Extract the (X, Y) coordinate from the center of the cell holding the provided text.  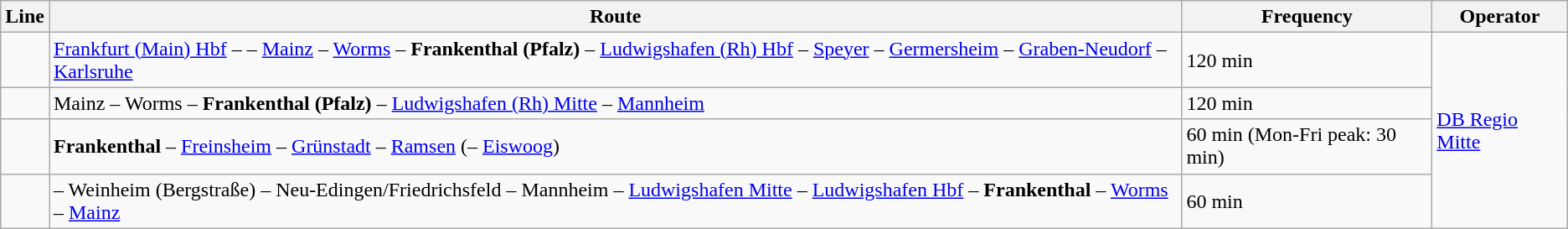
– Weinheim (Bergstraße) – Neu-Edingen/Friedrichsfeld – Mannheim – Ludwigshafen Mitte – Ludwigshafen Hbf – Frankenthal – Worms – Mainz (615, 201)
Operator (1499, 17)
60 min (Mon-Fri peak: 30 min) (1307, 146)
Route (615, 17)
60 min (1307, 201)
Frankenthal – Freinsheim – Grünstadt – Ramsen (– Eiswoog) (615, 146)
DB Regio Mitte (1499, 131)
Frequency (1307, 17)
Line (25, 17)
Frankfurt (Main) Hbf – – Mainz – Worms – Frankenthal (Pfalz) – Ludwigshafen (Rh) Hbf – Speyer – Germersheim – Graben-Neudorf – Karlsruhe (615, 60)
Mainz – Worms – Frankenthal (Pfalz) – Ludwigshafen (Rh) Mitte – Mannheim (615, 103)
